Output the [X, Y] coordinate of the center of the cell containing the given text.  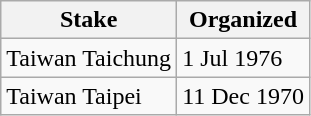
Taiwan Taipei [89, 96]
Stake [89, 20]
Organized [244, 20]
11 Dec 1970 [244, 96]
1 Jul 1976 [244, 58]
Taiwan Taichung [89, 58]
